Search for the cell housing the specified text and yield its [x, y] center coordinate. 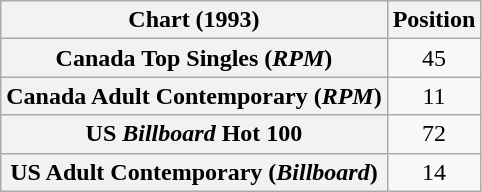
Position [434, 20]
72 [434, 134]
Chart (1993) [194, 20]
Canada Adult Contemporary (RPM) [194, 96]
14 [434, 172]
45 [434, 58]
Canada Top Singles (RPM) [194, 58]
11 [434, 96]
US Billboard Hot 100 [194, 134]
US Adult Contemporary (Billboard) [194, 172]
